Find where the given text appears and provide that cell's center as [X, Y] coordinate. 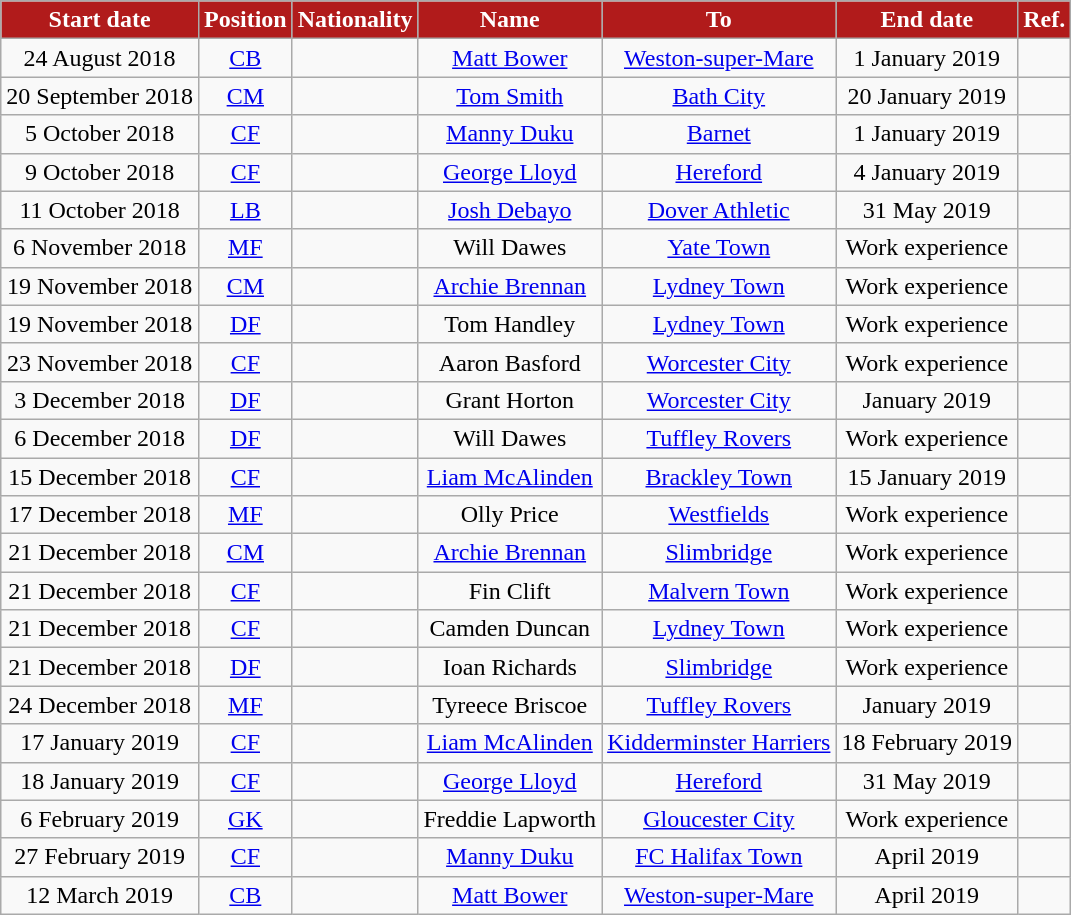
Ioan Richards [510, 667]
Tom Smith [510, 96]
Start date [100, 20]
Name [510, 20]
Dover Athletic [719, 210]
Yate Town [719, 248]
Olly Price [510, 515]
Nationality [355, 20]
12 March 2019 [100, 895]
End date [927, 20]
11 October 2018 [100, 210]
17 January 2019 [100, 743]
27 February 2019 [100, 857]
Gloucester City [719, 819]
Josh Debayo [510, 210]
Position [245, 20]
Fin Clift [510, 591]
Grant Horton [510, 400]
6 December 2018 [100, 438]
20 January 2019 [927, 96]
15 January 2019 [927, 477]
Bath City [719, 96]
Kidderminster Harriers [719, 743]
6 November 2018 [100, 248]
9 October 2018 [100, 172]
Camden Duncan [510, 629]
To [719, 20]
Malvern Town [719, 591]
17 December 2018 [100, 515]
24 August 2018 [100, 58]
20 September 2018 [100, 96]
Westfields [719, 515]
24 December 2018 [100, 705]
4 January 2019 [927, 172]
Aaron Basford [510, 362]
18 January 2019 [100, 781]
FC Halifax Town [719, 857]
15 December 2018 [100, 477]
Tom Handley [510, 324]
18 February 2019 [927, 743]
5 October 2018 [100, 134]
Ref. [1044, 20]
Brackley Town [719, 477]
23 November 2018 [100, 362]
GK [245, 819]
Tyreece Briscoe [510, 705]
Barnet [719, 134]
6 February 2019 [100, 819]
Freddie Lapworth [510, 819]
3 December 2018 [100, 400]
LB [245, 210]
